Search for the cell housing the specified text and yield its (x, y) center coordinate. 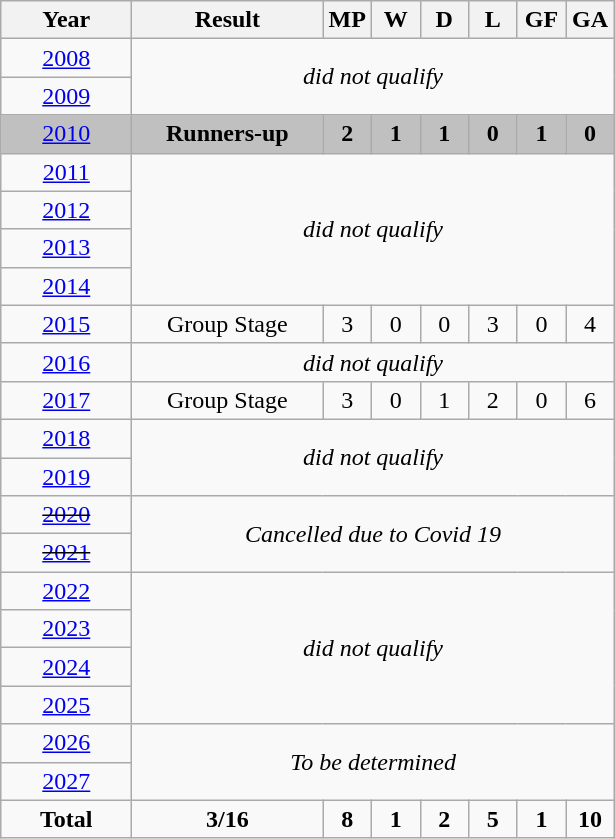
To be determined (373, 762)
2014 (66, 286)
3/16 (228, 819)
2012 (66, 210)
D (444, 20)
2009 (66, 96)
2023 (66, 629)
Year (66, 20)
GA (590, 20)
MP (348, 20)
2021 (66, 553)
2013 (66, 248)
8 (348, 819)
2024 (66, 667)
Runners-up (228, 134)
2022 (66, 591)
4 (590, 324)
Result (228, 20)
2010 (66, 134)
2011 (66, 172)
L (494, 20)
10 (590, 819)
GF (542, 20)
2026 (66, 743)
2025 (66, 705)
Cancelled due to Covid 19 (373, 534)
W (396, 20)
2018 (66, 438)
2016 (66, 362)
Total (66, 819)
2027 (66, 781)
2019 (66, 477)
2020 (66, 515)
6 (590, 400)
2008 (66, 58)
2015 (66, 324)
2017 (66, 400)
5 (494, 819)
